Capture the cell that displays the provided text and extract its (x, y) central coordinate. 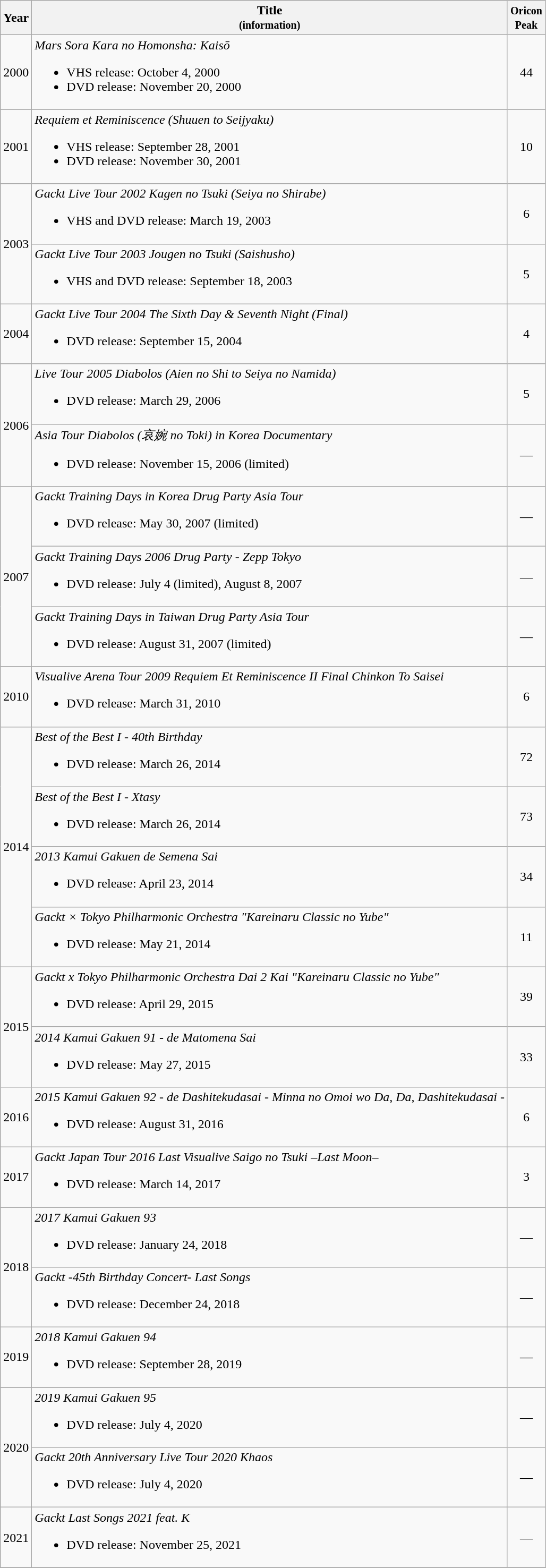
2018 Kamui Gakuen 94DVD release: September 28, 2019 (270, 1358)
Visualive Arena Tour 2009 Requiem Et Reminiscence II Final Chinkon To SaiseiDVD release: March 31, 2010 (270, 697)
2010 (16, 697)
Title(information) (270, 18)
Year (16, 18)
Gackt Live Tour 2004 The Sixth Day & Seventh Night (Final)DVD release: September 15, 2004 (270, 334)
33 (526, 1057)
2016 (16, 1117)
Mars Sora Kara no Homonsha: KaisōVHS release: October 4, 2000DVD release: November 20, 2000 (270, 72)
2020 (16, 1447)
39 (526, 996)
2019 Kamui Gakuen 95DVD release: July 4, 2020 (270, 1417)
2014 Kamui Gakuen 91 - de Matomena SaiDVD release: May 27, 2015 (270, 1057)
Gackt Japan Tour 2016 Last Visualive Saigo no Tsuki –Last Moon–DVD release: March 14, 2017 (270, 1177)
10 (526, 147)
Gackt 20th Anniversary Live Tour 2020 KhaosDVD release: July 4, 2020 (270, 1478)
Requiem et Reminiscence (Shuuen to Seijyaku)VHS release: September 28, 2001DVD release: November 30, 2001 (270, 147)
2013 Kamui Gakuen de Semena SaiDVD release: April 23, 2014 (270, 876)
2017 (16, 1177)
2001 (16, 147)
Gackt Live Tour 2002 Kagen no Tsuki (Seiya no Shirabe)VHS and DVD release: March 19, 2003 (270, 214)
Gackt x Tokyo Philharmonic Orchestra Dai 2 Kai "Kareinaru Classic no Yube"DVD release: April 29, 2015 (270, 996)
Best of the Best I - 40th BirthdayDVD release: March 26, 2014 (270, 756)
2015 (16, 1027)
2014 (16, 847)
11 (526, 937)
Gackt Training Days in Korea Drug Party Asia TourDVD release: May 30, 2007 (limited) (270, 516)
2017 Kamui Gakuen 93DVD release: January 24, 2018 (270, 1237)
2006 (16, 425)
2021 (16, 1537)
Live Tour 2005 Diabolos (Aien no Shi to Seiya no Namida)DVD release: March 29, 2006 (270, 394)
Gackt Live Tour 2003 Jougen no Tsuki (Saishusho)VHS and DVD release: September 18, 2003 (270, 274)
73 (526, 817)
Gackt -45th Birthday Concert- Last SongsDVD release: December 24, 2018 (270, 1297)
Asia Tour Diabolos (哀婉 no Toki) in Korea DocumentaryDVD release: November 15, 2006 (limited) (270, 455)
2018 (16, 1267)
Gackt Training Days 2006 Drug Party - Zepp TokyoDVD release: July 4 (limited), August 8, 2007 (270, 577)
2000 (16, 72)
4 (526, 334)
OriconPeak (526, 18)
72 (526, 756)
2003 (16, 244)
3 (526, 1177)
Best of the Best I - XtasyDVD release: March 26, 2014 (270, 817)
44 (526, 72)
Gackt Last Songs 2021 feat. KDVD release: November 25, 2021 (270, 1537)
Gackt Training Days in Taiwan Drug Party Asia TourDVD release: August 31, 2007 (limited) (270, 636)
2019 (16, 1358)
Gackt × Tokyo Philharmonic Orchestra "Kareinaru Classic no Yube"DVD release: May 21, 2014 (270, 937)
2015 Kamui Gakuen 92 - de Dashitekudasai - Minna no Omoi wo Da, Da, Dashitekudasai -DVD release: August 31, 2016 (270, 1117)
2004 (16, 334)
34 (526, 876)
2007 (16, 577)
